For the text-containing cell, return its midpoint in (x, y) coordinate format. 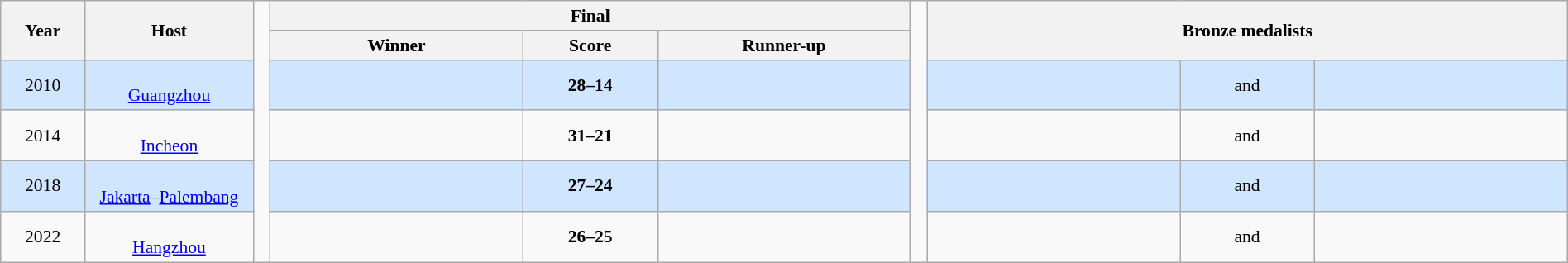
27–24 (590, 187)
Final (590, 16)
Year (43, 30)
31–21 (590, 136)
Jakarta–Palembang (170, 187)
26–25 (590, 237)
Runner-up (784, 45)
2010 (43, 84)
Winner (397, 45)
2014 (43, 136)
Guangzhou (170, 84)
Incheon (170, 136)
Score (590, 45)
Bronze medalists (1247, 30)
28–14 (590, 84)
Host (170, 30)
2018 (43, 187)
Hangzhou (170, 237)
2022 (43, 237)
